Pinpoint the cell where the given text exists, returning its (x, y) midpoint coordinate. 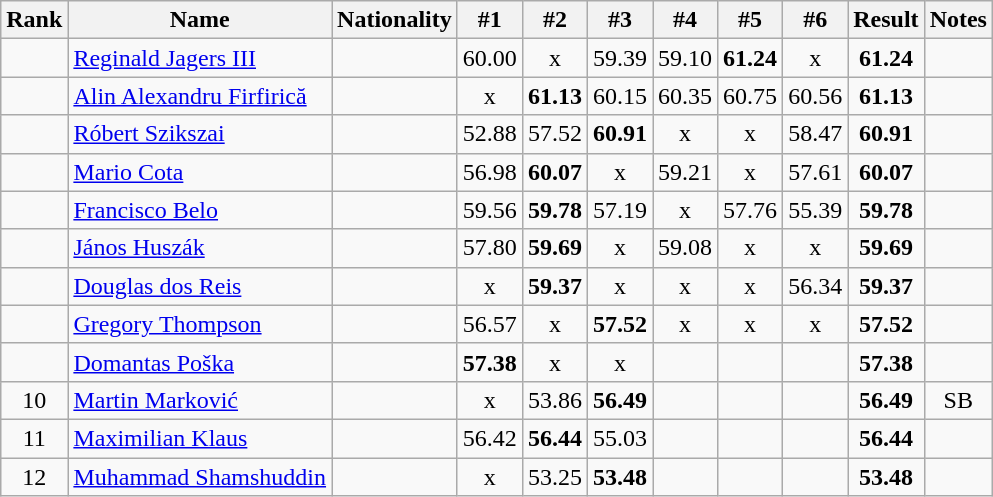
Nationality (395, 20)
Notes (958, 20)
Domantas Poška (200, 362)
11 (34, 438)
Douglas dos Reis (200, 286)
#2 (554, 20)
56.57 (490, 324)
Reginald Jagers III (200, 58)
60.75 (750, 96)
Alin Alexandru Firfirică (200, 96)
59.21 (684, 172)
Gregory Thompson (200, 324)
60.15 (620, 96)
#6 (816, 20)
János Huszák (200, 248)
56.34 (816, 286)
Name (200, 20)
59.39 (620, 58)
52.88 (490, 134)
Muhammad Shamshuddin (200, 477)
56.42 (490, 438)
59.56 (490, 210)
12 (34, 477)
Maximilian Klaus (200, 438)
55.03 (620, 438)
55.39 (816, 210)
60.00 (490, 58)
Martin Marković (200, 400)
60.56 (816, 96)
53.25 (554, 477)
SB (958, 400)
59.08 (684, 248)
60.35 (684, 96)
59.10 (684, 58)
53.86 (554, 400)
Francisco Belo (200, 210)
57.76 (750, 210)
58.47 (816, 134)
Result (886, 20)
Mario Cota (200, 172)
Rank (34, 20)
57.80 (490, 248)
57.19 (620, 210)
56.98 (490, 172)
Róbert Szikszai (200, 134)
10 (34, 400)
#1 (490, 20)
57.61 (816, 172)
#3 (620, 20)
#4 (684, 20)
#5 (750, 20)
